Pinpoint the cell where the given text exists, returning its (X, Y) midpoint coordinate. 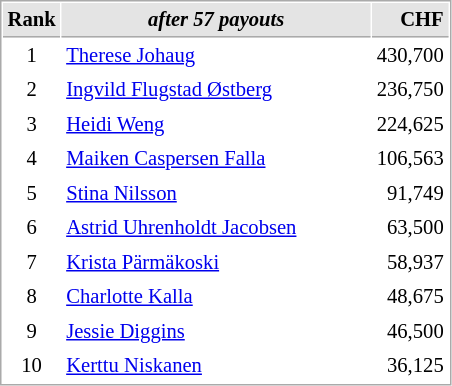
8 (32, 296)
Astrid Uhrenholdt Jacobsen (216, 228)
91,749 (410, 194)
Ingvild Flugstad Østberg (216, 90)
CHF (410, 20)
10 (32, 366)
Maiken Caspersen Falla (216, 158)
48,675 (410, 296)
430,700 (410, 56)
Stina Nilsson (216, 194)
224,625 (410, 124)
Therese Johaug (216, 56)
after 57 payouts (216, 20)
9 (32, 332)
36,125 (410, 366)
63,500 (410, 228)
5 (32, 194)
4 (32, 158)
6 (32, 228)
Kerttu Niskanen (216, 366)
7 (32, 262)
Heidi Weng (216, 124)
Krista Pärmäkoski (216, 262)
58,937 (410, 262)
2 (32, 90)
46,500 (410, 332)
Rank (32, 20)
Jessie Diggins (216, 332)
106,563 (410, 158)
236,750 (410, 90)
3 (32, 124)
1 (32, 56)
Charlotte Kalla (216, 296)
